Identify which cell holds the provided text, then report its (x, y) central coordinate. 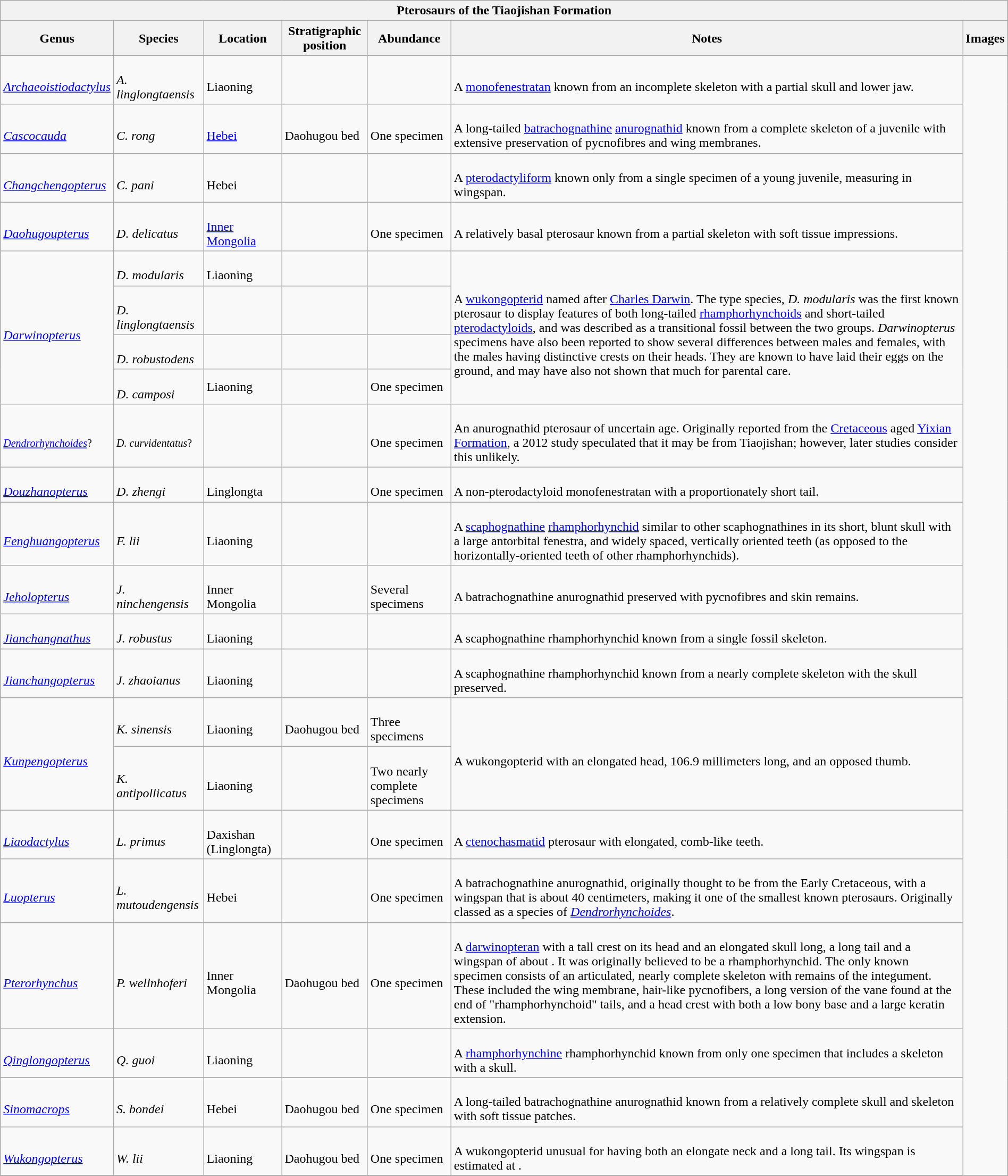
D. delicatus (159, 227)
Archaeoistiodactylus (57, 80)
D. robustodens (159, 352)
Cascocauda (57, 129)
Liaodactylus (57, 835)
A wukongopterid with an elongated head, 106.9 millimeters long, and an opposed thumb. (707, 754)
Wukongopterus (57, 1151)
D. modularis (159, 268)
J. ninchengensis (159, 590)
Location (242, 38)
Darwinopterus (57, 328)
Abundance (409, 38)
K. antipollicatus (159, 779)
D. linglongtaensis (159, 310)
F. lii (159, 534)
A long-tailed batrachognathine anurognathid known from a relatively complete skull and skeleton with soft tissue patches. (707, 1102)
D. zhengi (159, 484)
Douzhanopterus (57, 484)
D. camposi (159, 386)
Sinomacrops (57, 1102)
Two nearly complete specimens (409, 779)
A scaphognathine rhamphorhynchid known from a nearly complete skeleton with the skull preserved. (707, 673)
Q. guoi (159, 1053)
Notes (707, 38)
J. zhaoianus (159, 673)
Qinglongopterus (57, 1053)
A pterodactyliform known only from a single specimen of a young juvenile, measuring in wingspan. (707, 178)
Changchengopterus (57, 178)
Fenghuangopterus (57, 534)
Jianchangnathus (57, 632)
P. wellnhoferi (159, 975)
Linglongta (242, 484)
Species (159, 38)
Stratigraphic position (324, 38)
Daxishan (Linglongta) (242, 835)
D. curvidentatus? (159, 435)
Dendrorhynchoides? (57, 435)
Pterorhynchus (57, 975)
C. pani (159, 178)
Pterosaurs of the Tiaojishan Formation (504, 11)
A non-pterodactyloid monofenestratan with a proportionately short tail. (707, 484)
A batrachognathine anurognathid preserved with pycnofibres and skin remains. (707, 590)
Three specimens (409, 722)
A wukongopterid unusual for having both an elongate neck and a long tail. Its wingspan is estimated at . (707, 1151)
K. sinensis (159, 722)
A scaphognathine rhamphorhynchid known from a single fossil skeleton. (707, 632)
Kunpengopterus (57, 754)
A relatively basal pterosaur known from a partial skeleton with soft tissue impressions. (707, 227)
L. primus (159, 835)
Images (985, 38)
C. rong (159, 129)
W. lii (159, 1151)
Jianchangopterus (57, 673)
A monofenestratan known from an incomplete skeleton with a partial skull and lower jaw. (707, 80)
Genus (57, 38)
J. robustus (159, 632)
L. mutoudengensis (159, 890)
Daohugoupterus (57, 227)
S. bondei (159, 1102)
Jeholopterus (57, 590)
A. linglongtaensis (159, 80)
A rhamphorhynchine rhamphorhynchid known from only one specimen that includes a skeleton with a skull. (707, 1053)
Luopterus (57, 890)
Several specimens (409, 590)
A ctenochasmatid pterosaur with elongated, comb-like teeth. (707, 835)
